Scan for the cell matching the given text and deliver its [x, y] coordinate at center. 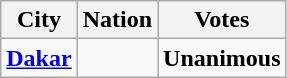
Nation [117, 20]
Dakar [39, 58]
City [39, 20]
Unanimous [222, 58]
Votes [222, 20]
